Locate the cell with the specified text and output its [X, Y] center coordinate. 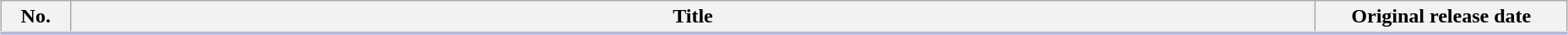
No. [35, 17]
Title [693, 17]
Original release date [1441, 17]
